Find where the given text appears and provide that cell's center as [x, y] coordinate. 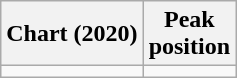
Chart (2020) [72, 34]
Peakposition [189, 34]
